Output the (X, Y) coordinate of the center of the cell containing the given text.  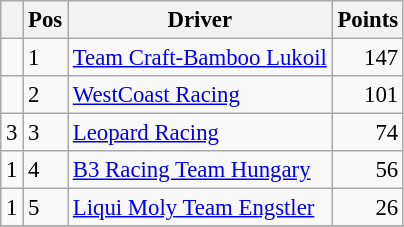
Leopard Racing (200, 133)
WestCoast Racing (200, 95)
B3 Racing Team Hungary (200, 170)
Points (368, 20)
Team Craft-Bamboo Lukoil (200, 58)
26 (368, 208)
5 (46, 208)
74 (368, 133)
2 (46, 95)
147 (368, 58)
Liqui Moly Team Engstler (200, 208)
4 (46, 170)
56 (368, 170)
Pos (46, 20)
101 (368, 95)
Driver (200, 20)
